Detect which cell encompasses the target text, then output its [X, Y] center coordinate. 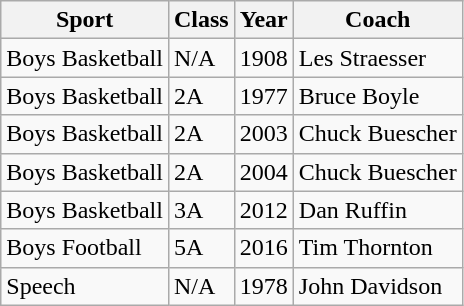
Year [264, 20]
2004 [264, 172]
Speech [85, 286]
1908 [264, 58]
2003 [264, 134]
2012 [264, 210]
5A [201, 248]
Sport [85, 20]
Tim Thornton [378, 248]
Boys Football [85, 248]
Les Straesser [378, 58]
1977 [264, 96]
Class [201, 20]
Dan Ruffin [378, 210]
Bruce Boyle [378, 96]
1978 [264, 286]
2016 [264, 248]
Coach [378, 20]
3A [201, 210]
John Davidson [378, 286]
